For the text-containing cell, return its midpoint in [X, Y] coordinate format. 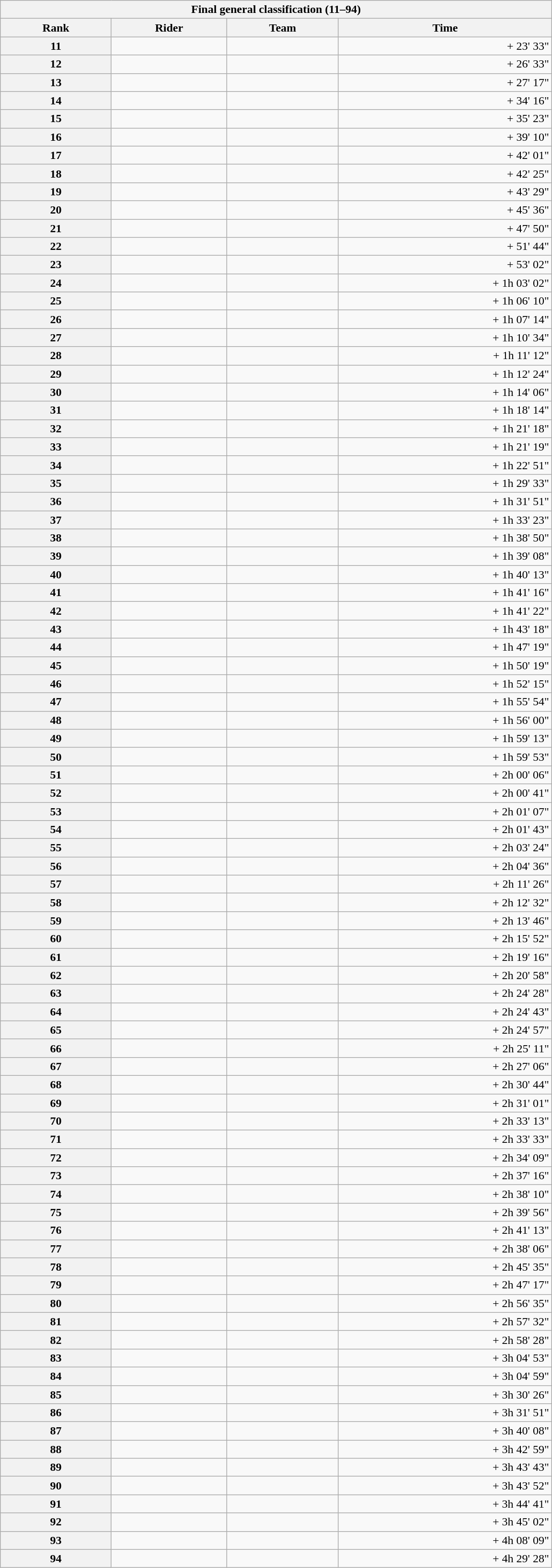
73 [56, 1176]
25 [56, 301]
+ 1h 06' 10" [445, 301]
71 [56, 1139]
+ 1h 50' 19" [445, 666]
59 [56, 921]
+ 1h 33' 23" [445, 519]
+ 1h 14' 06" [445, 392]
88 [56, 1449]
87 [56, 1431]
45 [56, 666]
40 [56, 575]
69 [56, 1103]
17 [56, 155]
+ 1h 31' 51" [445, 501]
+ 1h 22' 51" [445, 465]
75 [56, 1212]
37 [56, 519]
+ 42' 01" [445, 155]
+ 1h 21' 19" [445, 447]
92 [56, 1522]
84 [56, 1376]
+ 3h 04' 53" [445, 1358]
+ 2h 34' 09" [445, 1158]
64 [56, 1012]
+ 42' 25" [445, 173]
+ 3h 45' 02" [445, 1522]
+ 1h 59' 13" [445, 738]
+ 2h 15' 52" [445, 939]
32 [56, 429]
+ 1h 41' 16" [445, 593]
+ 1h 29' 33" [445, 483]
80 [56, 1303]
48 [56, 720]
53 [56, 812]
+ 53' 02" [445, 265]
63 [56, 993]
46 [56, 684]
86 [56, 1413]
83 [56, 1358]
+ 2h 12' 32" [445, 902]
+ 4h 29' 28" [445, 1558]
+ 1h 39' 08" [445, 556]
55 [56, 848]
38 [56, 538]
57 [56, 884]
31 [56, 410]
74 [56, 1194]
+ 1h 40' 13" [445, 575]
+ 2h 13' 46" [445, 921]
61 [56, 957]
+ 2h 33' 13" [445, 1121]
+ 39' 10" [445, 137]
18 [56, 173]
91 [56, 1504]
+ 1h 55' 54" [445, 702]
30 [56, 392]
+ 1h 11' 12" [445, 356]
+ 2h 56' 35" [445, 1303]
+ 47' 50" [445, 228]
+ 2h 01' 43" [445, 830]
43 [56, 629]
14 [56, 101]
+ 27' 17" [445, 82]
+ 3h 30' 26" [445, 1395]
Final general classification (11–94) [276, 10]
50 [56, 756]
23 [56, 265]
60 [56, 939]
+ 26' 33" [445, 64]
34 [56, 465]
21 [56, 228]
22 [56, 247]
13 [56, 82]
+ 2h 00' 06" [445, 775]
42 [56, 611]
79 [56, 1285]
Rank [56, 28]
+ 2h 03' 24" [445, 848]
+ 3h 44' 41" [445, 1504]
+ 2h 33' 33" [445, 1139]
70 [56, 1121]
41 [56, 593]
15 [56, 119]
49 [56, 738]
+ 2h 24' 43" [445, 1012]
+ 1h 03' 02" [445, 283]
+ 2h 38' 06" [445, 1249]
+ 51' 44" [445, 247]
56 [56, 866]
77 [56, 1249]
+ 1h 38' 50" [445, 538]
11 [56, 46]
+ 2h 11' 26" [445, 884]
52 [56, 793]
+ 1h 10' 34" [445, 338]
+ 1h 18' 14" [445, 410]
+ 34' 16" [445, 101]
+ 2h 37' 16" [445, 1176]
20 [56, 210]
+ 2h 47' 17" [445, 1285]
78 [56, 1267]
+ 3h 43' 43" [445, 1467]
68 [56, 1084]
81 [56, 1321]
+ 1h 21' 18" [445, 429]
+ 3h 31' 51" [445, 1413]
+ 2h 45' 35" [445, 1267]
33 [56, 447]
+ 2h 58' 28" [445, 1340]
44 [56, 647]
+ 2h 41' 13" [445, 1230]
36 [56, 501]
+ 1h 47' 19" [445, 647]
39 [56, 556]
24 [56, 283]
Team [283, 28]
85 [56, 1395]
+ 43' 29" [445, 192]
+ 2h 20' 58" [445, 975]
89 [56, 1467]
93 [56, 1540]
+ 2h 19' 16" [445, 957]
16 [56, 137]
+ 4h 08' 09" [445, 1540]
65 [56, 1030]
28 [56, 356]
12 [56, 64]
+ 2h 38' 10" [445, 1194]
+ 3h 43' 52" [445, 1486]
+ 2h 04' 36" [445, 866]
62 [56, 975]
+ 3h 42' 59" [445, 1449]
+ 2h 57' 32" [445, 1321]
26 [56, 319]
+ 2h 24' 57" [445, 1030]
+ 1h 07' 14" [445, 319]
+ 1h 52' 15" [445, 684]
19 [56, 192]
Time [445, 28]
51 [56, 775]
+ 2h 31' 01" [445, 1103]
Rider [169, 28]
+ 1h 56' 00" [445, 720]
+ 1h 59' 53" [445, 756]
66 [56, 1048]
+ 3h 04' 59" [445, 1376]
35 [56, 483]
58 [56, 902]
76 [56, 1230]
90 [56, 1486]
+ 1h 43' 18" [445, 629]
+ 35' 23" [445, 119]
+ 23' 33" [445, 46]
+ 2h 30' 44" [445, 1084]
+ 2h 24' 28" [445, 993]
47 [56, 702]
+ 1h 41' 22" [445, 611]
27 [56, 338]
54 [56, 830]
+ 45' 36" [445, 210]
+ 2h 27' 06" [445, 1066]
+ 2h 01' 07" [445, 812]
+ 2h 25' 11" [445, 1048]
+ 1h 12' 24" [445, 374]
+ 2h 00' 41" [445, 793]
82 [56, 1340]
72 [56, 1158]
29 [56, 374]
67 [56, 1066]
+ 3h 40' 08" [445, 1431]
94 [56, 1558]
+ 2h 39' 56" [445, 1212]
